Provide the [x, y] coordinate of the cell's center where the given text is located.  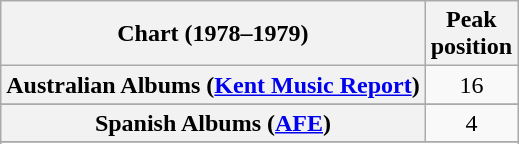
Chart (1978–1979) [213, 34]
Australian Albums (Kent Music Report) [213, 85]
4 [471, 123]
Peakposition [471, 34]
16 [471, 85]
Spanish Albums (AFE) [213, 123]
